Capture the cell that displays the provided text and extract its [X, Y] central coordinate. 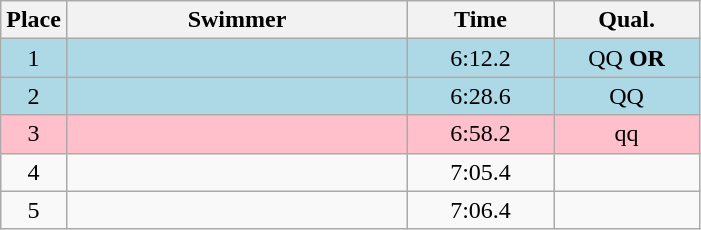
Swimmer [236, 20]
Place [34, 20]
6:28.6 [481, 96]
qq [627, 134]
5 [34, 210]
QQ OR [627, 58]
7:05.4 [481, 172]
6:58.2 [481, 134]
3 [34, 134]
6:12.2 [481, 58]
Time [481, 20]
1 [34, 58]
2 [34, 96]
4 [34, 172]
QQ [627, 96]
7:06.4 [481, 210]
Qual. [627, 20]
